For the text-containing cell, return its midpoint in (X, Y) coordinate format. 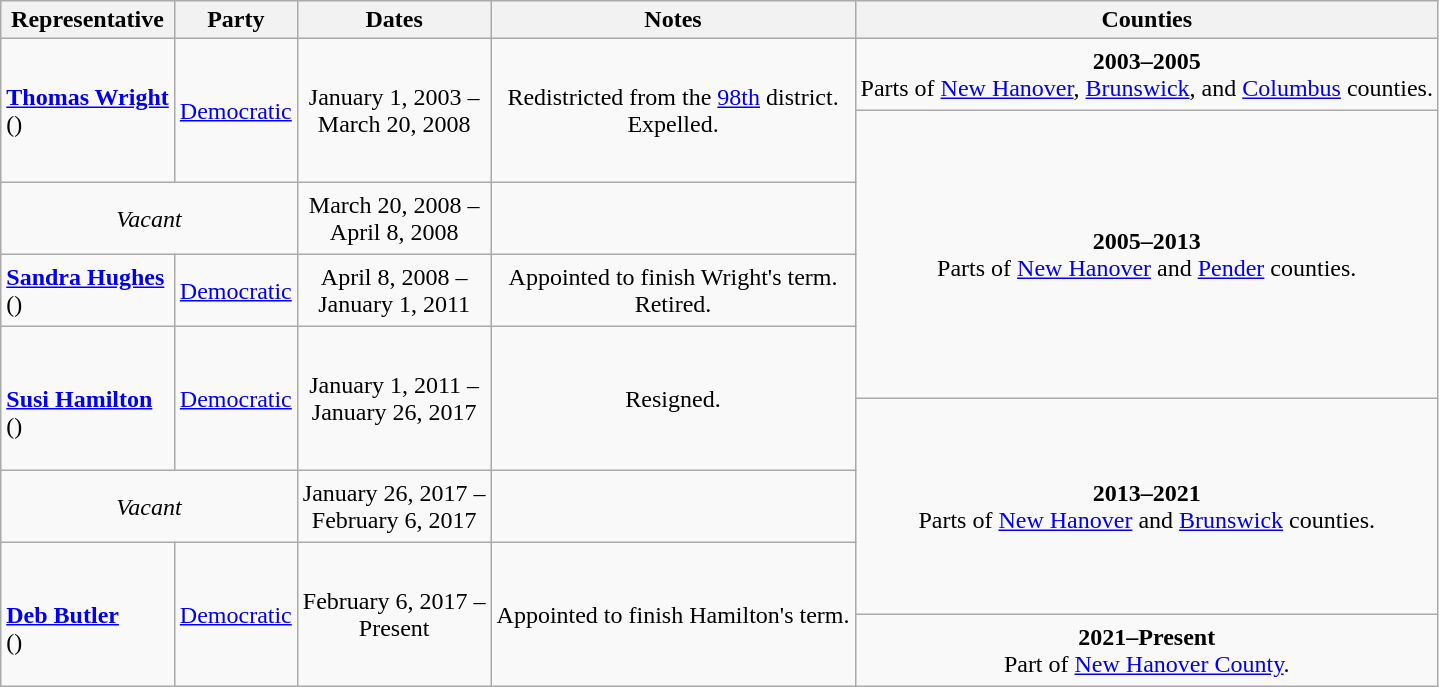
Appointed to finish Wright's term. Retired. (673, 291)
March 20, 2008 – April 8, 2008 (394, 219)
Representative (88, 20)
Redistricted from the 98th district. Expelled. (673, 111)
Appointed to finish Hamilton's term. (673, 615)
Resigned. (673, 399)
January 1, 2003 – March 20, 2008 (394, 111)
Susi Hamilton() (88, 399)
Dates (394, 20)
Party (236, 20)
2021–Present Part of New Hanover County. (1146, 651)
Counties (1146, 20)
January 1, 2011 – January 26, 2017 (394, 399)
Deb Butler() (88, 615)
Sandra Hughes() (88, 291)
2013–2021 Parts of New Hanover and Brunswick counties. (1146, 507)
February 6, 2017 – Present (394, 615)
Notes (673, 20)
January 26, 2017 – February 6, 2017 (394, 507)
Thomas Wright() (88, 111)
2003–2005 Parts of New Hanover, Brunswick, and Columbus counties. (1146, 75)
April 8, 2008 – January 1, 2011 (394, 291)
2005–2013 Parts of New Hanover and Pender counties. (1146, 255)
